Detect which cell encompasses the target text, then output its (X, Y) center coordinate. 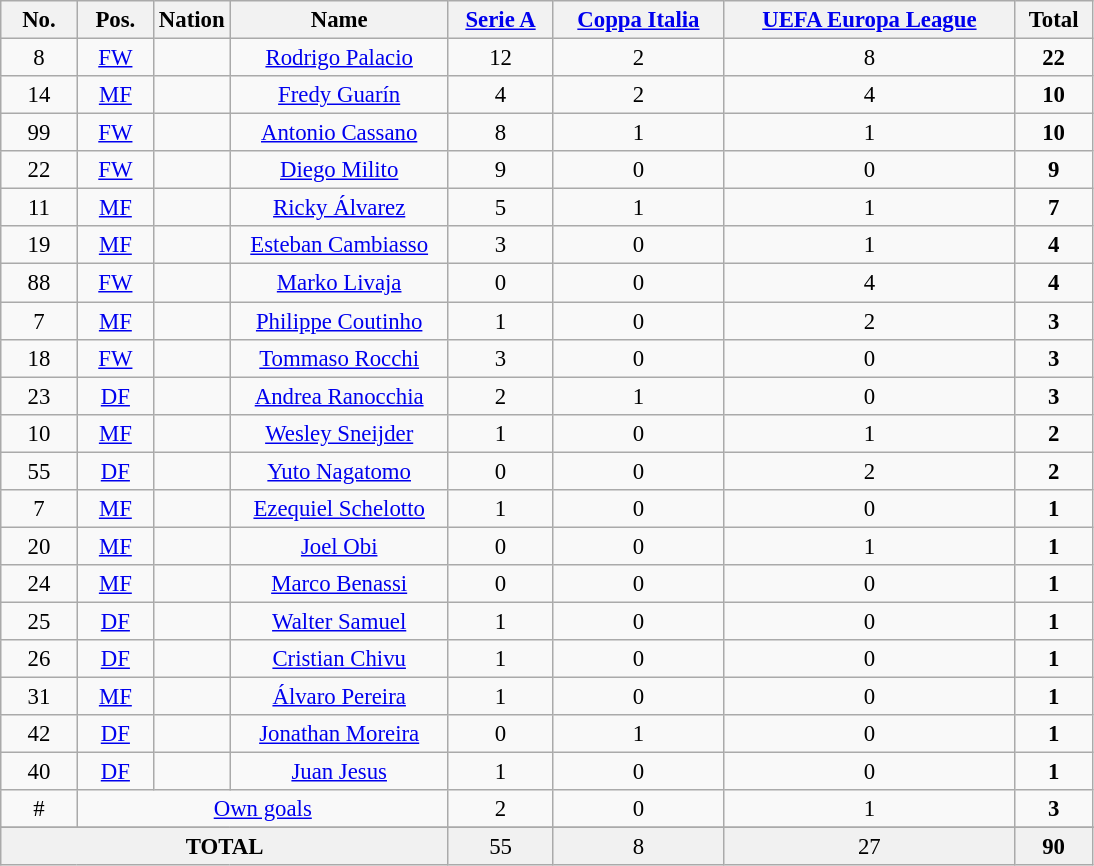
Cristian Chivu (339, 659)
Nation (192, 20)
TOTAL (225, 847)
Ricky Álvarez (339, 208)
Diego Milito (339, 170)
42 (39, 734)
88 (39, 283)
Philippe Coutinho (339, 321)
Total (1054, 20)
12 (500, 58)
Ezequiel Schelotto (339, 509)
31 (39, 697)
Antonio Cassano (339, 133)
99 (39, 133)
# (39, 809)
11 (39, 208)
19 (39, 245)
Walter Samuel (339, 621)
40 (39, 772)
Pos. (115, 20)
Andrea Ranocchia (339, 396)
20 (39, 546)
UEFA Europa League (869, 20)
Name (339, 20)
Fredy Guarín (339, 95)
Yuto Nagatomo (339, 471)
24 (39, 584)
Esteban Cambiasso (339, 245)
25 (39, 621)
26 (39, 659)
Juan Jesus (339, 772)
23 (39, 396)
Tommaso Rocchi (339, 358)
14 (39, 95)
Rodrigo Palacio (339, 58)
Own goals (262, 809)
No. (39, 20)
Marco Benassi (339, 584)
90 (1054, 847)
Álvaro Pereira (339, 697)
Serie A (500, 20)
Coppa Italia (638, 20)
18 (39, 358)
Joel Obi (339, 546)
Marko Livaja (339, 283)
Jonathan Moreira (339, 734)
Wesley Sneijder (339, 433)
27 (869, 847)
5 (500, 208)
